Extract the [X, Y] coordinate from the center of the cell holding the provided text.  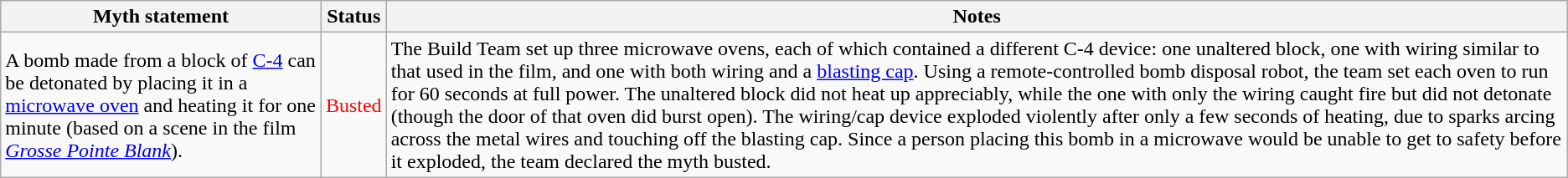
Myth statement [161, 17]
Notes [977, 17]
Status [353, 17]
Busted [353, 105]
